Return (x, y) of the center of cell containing provided text 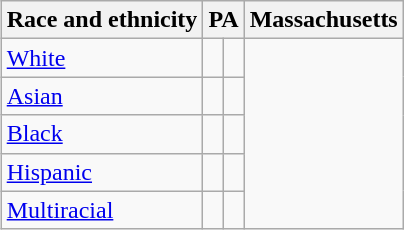
Asian (102, 96)
White (102, 58)
Race and ethnicity (102, 20)
Hispanic (102, 172)
PA (224, 20)
Multiracial (102, 210)
Massachusetts (324, 20)
Black (102, 134)
